Find where the given text appears and provide that cell's center as (X, Y) coordinate. 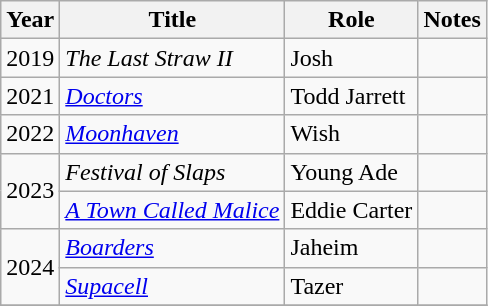
Wish (352, 134)
2021 (30, 96)
Todd Jarrett (352, 96)
Title (172, 20)
Young Ade (352, 172)
2022 (30, 134)
Moonhaven (172, 134)
Year (30, 20)
Festival of Slaps (172, 172)
2023 (30, 191)
Notes (452, 20)
Doctors (172, 96)
Josh (352, 58)
The Last Straw II (172, 58)
Jaheim (352, 248)
2019 (30, 58)
Supacell (172, 286)
Tazer (352, 286)
Eddie Carter (352, 210)
Role (352, 20)
A Town Called Malice (172, 210)
2024 (30, 267)
Boarders (172, 248)
